Pinpoint the cell where the given text exists, returning its (x, y) midpoint coordinate. 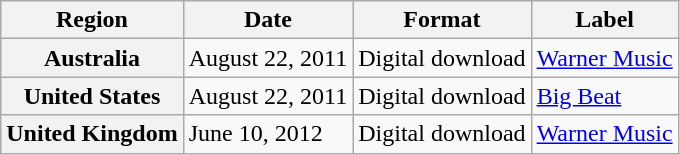
Label (604, 20)
June 10, 2012 (268, 134)
United Kingdom (92, 134)
Date (268, 20)
Big Beat (604, 96)
United States (92, 96)
Australia (92, 58)
Region (92, 20)
Format (442, 20)
